Return the (X, Y) coordinate for the center point of the cell that contains the specified text.  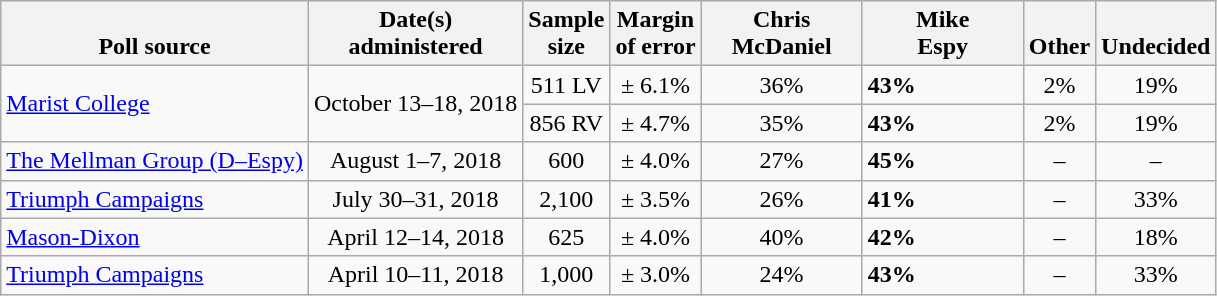
April 10–11, 2018 (415, 275)
42% (942, 237)
35% (782, 123)
36% (782, 85)
± 3.0% (656, 275)
625 (566, 237)
Undecided (1156, 34)
Samplesize (566, 34)
24% (782, 275)
July 30–31, 2018 (415, 199)
27% (782, 161)
45% (942, 161)
Other (1059, 34)
511 LV (566, 85)
1,000 (566, 275)
856 RV (566, 123)
Marist College (155, 104)
The Mellman Group (D–Espy) (155, 161)
Date(s)administered (415, 34)
41% (942, 199)
August 1–7, 2018 (415, 161)
MikeEspy (942, 34)
Mason-Dixon (155, 237)
April 12–14, 2018 (415, 237)
18% (1156, 237)
40% (782, 237)
± 6.1% (656, 85)
Poll source (155, 34)
ChrisMcDaniel (782, 34)
± 3.5% (656, 199)
± 4.7% (656, 123)
October 13–18, 2018 (415, 104)
600 (566, 161)
Marginof error (656, 34)
26% (782, 199)
2,100 (566, 199)
